For the text-containing cell, return its midpoint in (x, y) coordinate format. 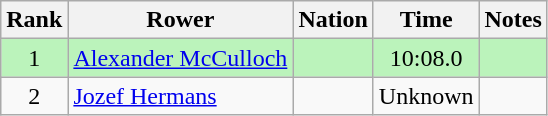
Notes (513, 20)
2 (34, 96)
Rank (34, 20)
Time (426, 20)
1 (34, 58)
Jozef Hermans (180, 96)
Rower (180, 20)
Unknown (426, 96)
Nation (333, 20)
10:08.0 (426, 58)
Alexander McCulloch (180, 58)
